Detect which cell encompasses the target text, then output its [x, y] center coordinate. 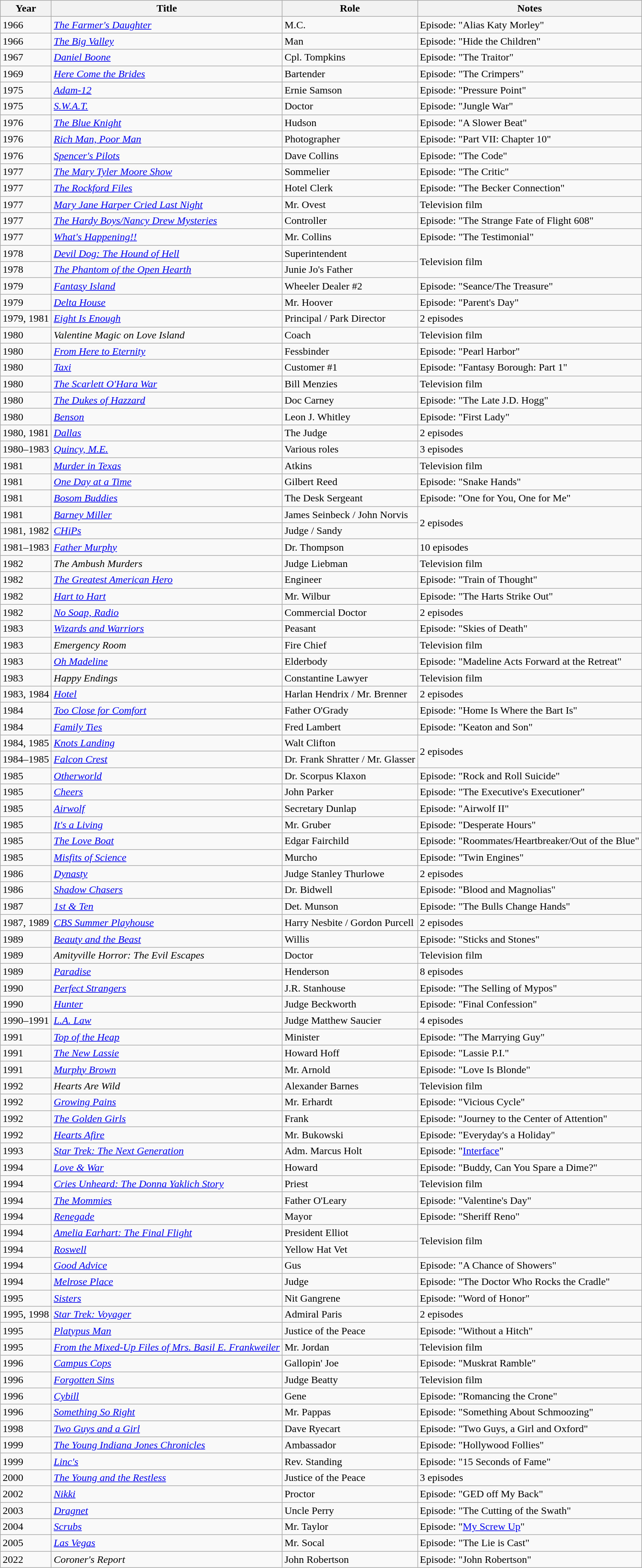
Love & War [167, 1167]
Airwolf [167, 808]
Episode: "Love Is Blonde" [530, 1070]
Notes [530, 9]
Mr. Arnold [350, 1070]
Rich Man, Poor Man [167, 139]
Episode: "The Lie is Cast" [530, 1543]
Episode: "The Traitor" [530, 57]
1984–1985 [26, 760]
Atkins [350, 465]
Leon J. Whitley [350, 416]
Campus Cops [167, 1363]
Episode: "Madeline Acts Forward at the Retreat" [530, 661]
The Love Boat [167, 841]
1987, 1989 [26, 923]
Roswell [167, 1249]
Episode: "John Robertson" [530, 1559]
Various roles [350, 449]
10 episodes [530, 547]
Barney Miller [167, 515]
Proctor [350, 1494]
Murphy Brown [167, 1070]
The Rockford Files [167, 188]
Amityville Horror: The Evil Escapes [167, 955]
Wizards and Warriors [167, 629]
Judge Liebman [350, 564]
Episode: "Valentine's Day" [530, 1200]
Episode: "Romancing the Crone" [530, 1396]
S.W.A.T. [167, 106]
2004 [26, 1527]
Mr. Bukowski [350, 1135]
Coach [350, 335]
The Scarlett O'Hara War [167, 384]
Mr. Ovest [350, 205]
2022 [26, 1559]
Ernie Samson [350, 90]
Mr. Socal [350, 1543]
Elderbody [350, 661]
John Parker [350, 792]
Dr. Frank Shratter / Mr. Glasser [350, 760]
The Hardy Boys/Nancy Drew Mysteries [167, 221]
1980, 1981 [26, 433]
Episode: "Final Confession" [530, 1004]
M.C. [350, 25]
Uncle Perry [350, 1510]
Fessbinder [350, 351]
Harlan Hendrix / Mr. Brenner [350, 694]
Doc Carney [350, 400]
Something So Right [167, 1412]
Gilbert Reed [350, 482]
Benson [167, 416]
CHiPs [167, 531]
Secretary Dunlap [350, 808]
Episode: "Lassie P.I." [530, 1053]
From the Mixed-Up Files of Mrs. Basil E. Frankweiler [167, 1347]
Admiral Paris [350, 1315]
Good Advice [167, 1266]
Howard Hoff [350, 1053]
J.R. Stanhouse [350, 988]
Customer #1 [350, 368]
Episode: "The Harts Strike Out" [530, 596]
Too Close for Comfort [167, 710]
Controller [350, 221]
8 episodes [530, 971]
Episode: "The Critic" [530, 172]
Episode: "Blood and Magnolias" [530, 890]
Episode: "Word of Honor" [530, 1298]
Emergency Room [167, 645]
Father O'Leary [350, 1200]
Episode: "The Strange Fate of Flight 608" [530, 221]
Judge Matthew Saucier [350, 1021]
Episode: "The Doctor Who Rocks the Cradle" [530, 1282]
Episode: "Everyday's a Holiday" [530, 1135]
Growing Pains [167, 1102]
1979, 1981 [26, 319]
Episode: "One for You, One for Me" [530, 498]
Devil Dog: The Hound of Hell [167, 253]
Episode: "The Marrying Guy" [530, 1037]
Bill Menzies [350, 384]
Mr. Hoover [350, 302]
Episode: "The Selling of Mypos" [530, 988]
Platypus Man [167, 1331]
4 episodes [530, 1021]
Episode: "Roommates/Heartbreaker/Out of the Blue" [530, 841]
Amelia Earhart: The Final Flight [167, 1233]
Happy Endings [167, 678]
Episode: "Parent's Day" [530, 302]
Episode: "Seance/The Treasure" [530, 286]
Episode: "Pearl Harbor" [530, 351]
Adm. Marcus Holt [350, 1151]
Commercial Doctor [350, 612]
Alexander Barnes [350, 1086]
The Young and the Restless [167, 1478]
Henderson [350, 971]
Episode: "Alias Katy Morley" [530, 25]
Episode: "Rock and Roll Suicide" [530, 776]
1995, 1998 [26, 1315]
Episode: "Home Is Where the Bart Is" [530, 710]
Ambassador [350, 1445]
Episode: "The Late J.D. Hogg" [530, 400]
Knots Landing [167, 743]
Dragnet [167, 1510]
Principal / Park Director [350, 319]
Hunter [167, 1004]
John Robertson [350, 1559]
Episode: "The Testimonial" [530, 237]
Mr. Wilbur [350, 596]
Episode: "The Cutting of the Swath" [530, 1510]
Episode: "Skies of Death" [530, 629]
1969 [26, 74]
Gus [350, 1266]
1980–1983 [26, 449]
2003 [26, 1510]
Episode: "My Screw Up" [530, 1527]
1990–1991 [26, 1021]
One Day at a Time [167, 482]
Cpl. Tompkins [350, 57]
Episode: "Something About Schmoozing" [530, 1412]
Photographer [350, 139]
Falcon Crest [167, 760]
The Mommies [167, 1200]
Dave Collins [350, 155]
The Young Indiana Jones Chronicles [167, 1445]
Episode: "Fantasy Borough: Part 1" [530, 368]
Hearts Afire [167, 1135]
Gallopin' Joe [350, 1363]
Episode: "A Chance of Showers" [530, 1266]
Episode: "The Executive's Executioner" [530, 792]
Episode: "Two Guys, a Girl and Oxford" [530, 1429]
Episode: "Sheriff Reno" [530, 1216]
What's Happening!! [167, 237]
Fred Lambert [350, 727]
1981, 1982 [26, 531]
Hart to Hart [167, 596]
Taxi [167, 368]
Episode: "The Crimpers" [530, 74]
Hearts Are Wild [167, 1086]
Melrose Place [167, 1282]
Daniel Boone [167, 57]
The New Lassie [167, 1053]
Episode: "GED off My Back" [530, 1494]
Top of the Heap [167, 1037]
Judge / Sandy [350, 531]
Sommelier [350, 172]
Junie Jo's Father [350, 270]
Episode: "A Slower Beat" [530, 123]
Quincy, M.E. [167, 449]
Beauty and the Beast [167, 939]
Adam-12 [167, 90]
The Dukes of Hazzard [167, 400]
Renegade [167, 1216]
Episode: "Snake Hands" [530, 482]
No Soap, Radio [167, 612]
Minister [350, 1037]
Father O'Grady [350, 710]
Episode: "The Bulls Change Hands" [530, 906]
Forgotten Sins [167, 1380]
Nikki [167, 1494]
Coroner's Report [167, 1559]
The Farmer's Daughter [167, 25]
Nit Gangrene [350, 1298]
Mary Jane Harper Cried Last Night [167, 205]
Murder in Texas [167, 465]
President Elliot [350, 1233]
Wheeler Dealer #2 [350, 286]
Fantasy Island [167, 286]
Misfits of Science [167, 857]
Mr. Collins [350, 237]
Det. Munson [350, 906]
Episode: "Sticks and Stones" [530, 939]
1998 [26, 1429]
Mayor [350, 1216]
Episode: "Keaton and Son" [530, 727]
Dynasty [167, 874]
2002 [26, 1494]
2005 [26, 1543]
Gene [350, 1396]
Cheers [167, 792]
Dr. Bidwell [350, 890]
Episode: "Pressure Point" [530, 90]
Episode: "The Code" [530, 155]
Episode: "Muskrat Ramble" [530, 1363]
Edgar Fairchild [350, 841]
Episode: "Airwolf II" [530, 808]
Frank [350, 1119]
Constantine Lawyer [350, 678]
Episode: "Jungle War" [530, 106]
Bosom Buddies [167, 498]
Walt Clifton [350, 743]
2000 [26, 1478]
Oh Madeline [167, 661]
Year [26, 9]
Episode: "Part VII: Chapter 10" [530, 139]
Howard [350, 1167]
Dr. Scorpus Klaxon [350, 776]
L.A. Law [167, 1021]
It's a Living [167, 825]
Willis [350, 939]
The Judge [350, 433]
James Seinbeck / John Norvis [350, 515]
Mr. Taylor [350, 1527]
1981–1983 [26, 547]
Harry Nesbite / Gordon Purcell [350, 923]
Episode: "15 Seconds of Fame" [530, 1461]
Spencer's Pilots [167, 155]
Valentine Magic on Love Island [167, 335]
Cries Unheard: The Donna Yaklich Story [167, 1184]
Episode: "The Becker Connection" [530, 188]
Star Trek: Voyager [167, 1315]
Episode: "Interface" [530, 1151]
Engineer [350, 580]
The Big Valley [167, 41]
Mr. Jordan [350, 1347]
Title [167, 9]
Perfect Strangers [167, 988]
Episode: "Train of Thought" [530, 580]
The Phantom of the Open Hearth [167, 270]
CBS Summer Playhouse [167, 923]
Two Guys and a Girl [167, 1429]
Episode: "Hollywood Follies" [530, 1445]
Episode: "Vicious Cycle" [530, 1102]
The Blue Knight [167, 123]
1st & Ten [167, 906]
The Golden Girls [167, 1119]
Mr. Erhardt [350, 1102]
Sisters [167, 1298]
1967 [26, 57]
From Here to Eternity [167, 351]
Hudson [350, 123]
Hotel Clerk [350, 188]
Judge Beatty [350, 1380]
Episode: "Desperate Hours" [530, 825]
Role [350, 9]
1987 [26, 906]
Episode: "Journey to the Center of Attention" [530, 1119]
Dave Ryecart [350, 1429]
Rev. Standing [350, 1461]
Episode: "Buddy, Can You Spare a Dime?" [530, 1167]
Delta House [167, 302]
The Ambush Murders [167, 564]
Man [350, 41]
Father Murphy [167, 547]
Star Trek: The Next Generation [167, 1151]
Cybill [167, 1396]
1984, 1985 [26, 743]
Dr. Thompson [350, 547]
The Desk Sergeant [350, 498]
Judge Beckworth [350, 1004]
Otherworld [167, 776]
Murcho [350, 857]
Episode: "Twin Engines" [530, 857]
Superintendent [350, 253]
Episode: "Hide the Children" [530, 41]
Judge [350, 1282]
Priest [350, 1184]
Hotel [167, 694]
The Greatest American Hero [167, 580]
Mr. Pappas [350, 1412]
1983, 1984 [26, 694]
Episode: "Without a Hitch" [530, 1331]
Family Ties [167, 727]
Shadow Chasers [167, 890]
Linc's [167, 1461]
Eight Is Enough [167, 319]
Bartender [350, 74]
The Mary Tyler Moore Show [167, 172]
Scrubs [167, 1527]
Paradise [167, 971]
Las Vegas [167, 1543]
Judge Stanley Thurlowe [350, 874]
Here Come the Brides [167, 74]
Dallas [167, 433]
1993 [26, 1151]
Mr. Gruber [350, 825]
Fire Chief [350, 645]
Episode: "First Lady" [530, 416]
Peasant [350, 629]
Yellow Hat Vet [350, 1249]
